Determine the (X, Y) coordinate at the center of the cell enclosing the given text.  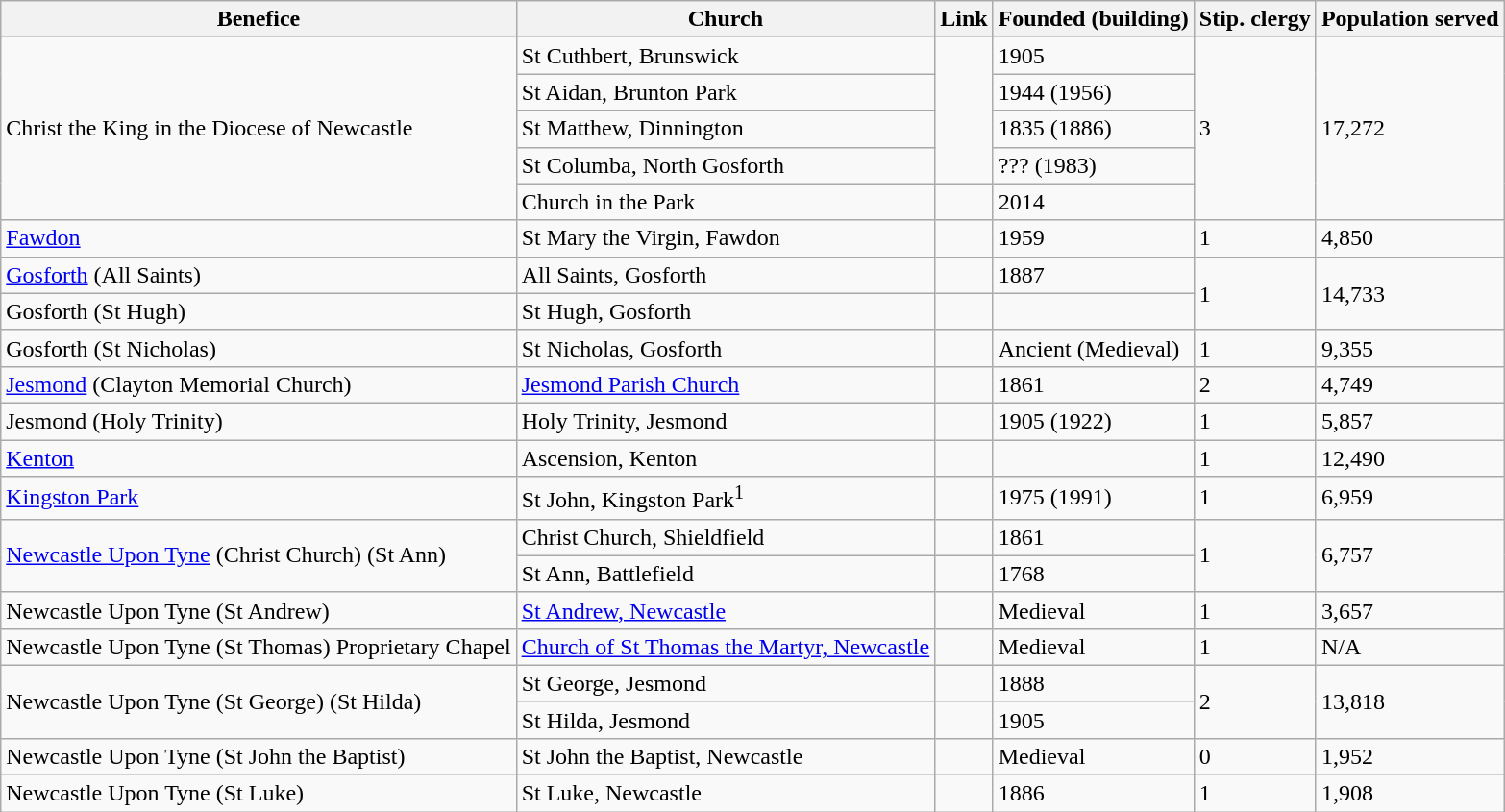
1888 (1094, 683)
Church (726, 19)
1887 (1094, 275)
Church in the Park (726, 202)
Jesmond Parish Church (726, 384)
6,757 (1410, 555)
Founded (building) (1094, 19)
3 (1255, 129)
4,749 (1410, 384)
Kingston Park (259, 498)
St Matthew, Dinnington (726, 129)
St Ann, Battlefield (726, 574)
St Hugh, Gosforth (726, 311)
Fawdon (259, 238)
5,857 (1410, 421)
Newcastle Upon Tyne (St George) (St Hilda) (259, 701)
St Andrew, Newcastle (726, 610)
Jesmond (Holy Trinity) (259, 421)
All Saints, Gosforth (726, 275)
12,490 (1410, 458)
Gosforth (St Hugh) (259, 311)
Holy Trinity, Jesmond (726, 421)
St Cuthbert, Brunswick (726, 56)
Link (964, 19)
Benefice (259, 19)
9,355 (1410, 348)
0 (1255, 756)
N/A (1410, 647)
1768 (1094, 574)
13,818 (1410, 701)
6,959 (1410, 498)
Newcastle Upon Tyne (St Luke) (259, 794)
1975 (1991) (1094, 498)
Kenton (259, 458)
Newcastle Upon Tyne (St Thomas) Proprietary Chapel (259, 647)
17,272 (1410, 129)
Church of St Thomas the Martyr, Newcastle (726, 647)
St Luke, Newcastle (726, 794)
Newcastle Upon Tyne (St Andrew) (259, 610)
Gosforth (St Nicholas) (259, 348)
Jesmond (Clayton Memorial Church) (259, 384)
Population served (1410, 19)
Christ the King in the Diocese of Newcastle (259, 129)
14,733 (1410, 293)
Ascension, Kenton (726, 458)
St Mary the Virgin, Fawdon (726, 238)
Christ Church, Shieldfield (726, 537)
1886 (1094, 794)
1835 (1886) (1094, 129)
Ancient (Medieval) (1094, 348)
St John, Kingston Park1 (726, 498)
Newcastle Upon Tyne (Christ Church) (St Ann) (259, 555)
Newcastle Upon Tyne (St John the Baptist) (259, 756)
1,908 (1410, 794)
2014 (1094, 202)
3,657 (1410, 610)
1,952 (1410, 756)
St Hilda, Jesmond (726, 720)
1905 (1922) (1094, 421)
1959 (1094, 238)
St Nicholas, Gosforth (726, 348)
Stip. clergy (1255, 19)
??? (1983) (1094, 165)
St John the Baptist, Newcastle (726, 756)
St Columba, North Gosforth (726, 165)
St George, Jesmond (726, 683)
1944 (1956) (1094, 92)
St Aidan, Brunton Park (726, 92)
4,850 (1410, 238)
Gosforth (All Saints) (259, 275)
